Identify which cell holds the provided text, then report its [X, Y] central coordinate. 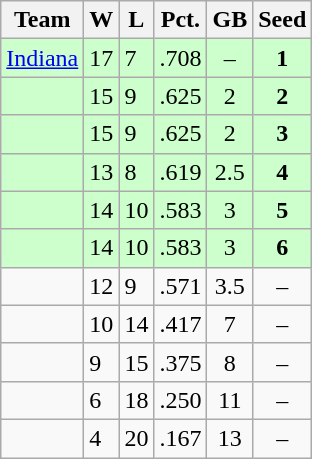
Team [42, 20]
Pct. [180, 20]
Indiana [42, 58]
Seed [282, 20]
L [136, 20]
11 [230, 400]
17 [102, 58]
.375 [180, 362]
.619 [180, 172]
.417 [180, 324]
5 [282, 210]
3.5 [230, 286]
.167 [180, 438]
W [102, 20]
2.5 [230, 172]
18 [136, 400]
.708 [180, 58]
20 [136, 438]
1 [282, 58]
12 [102, 286]
.250 [180, 400]
.571 [180, 286]
GB [230, 20]
